Pinpoint the cell where the given text exists, returning its (x, y) midpoint coordinate. 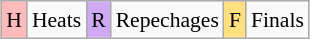
H (14, 20)
F (235, 20)
Heats (56, 20)
R (98, 20)
Repechages (168, 20)
Finals (278, 20)
